Find where the given text appears and provide that cell's center as [X, Y] coordinate. 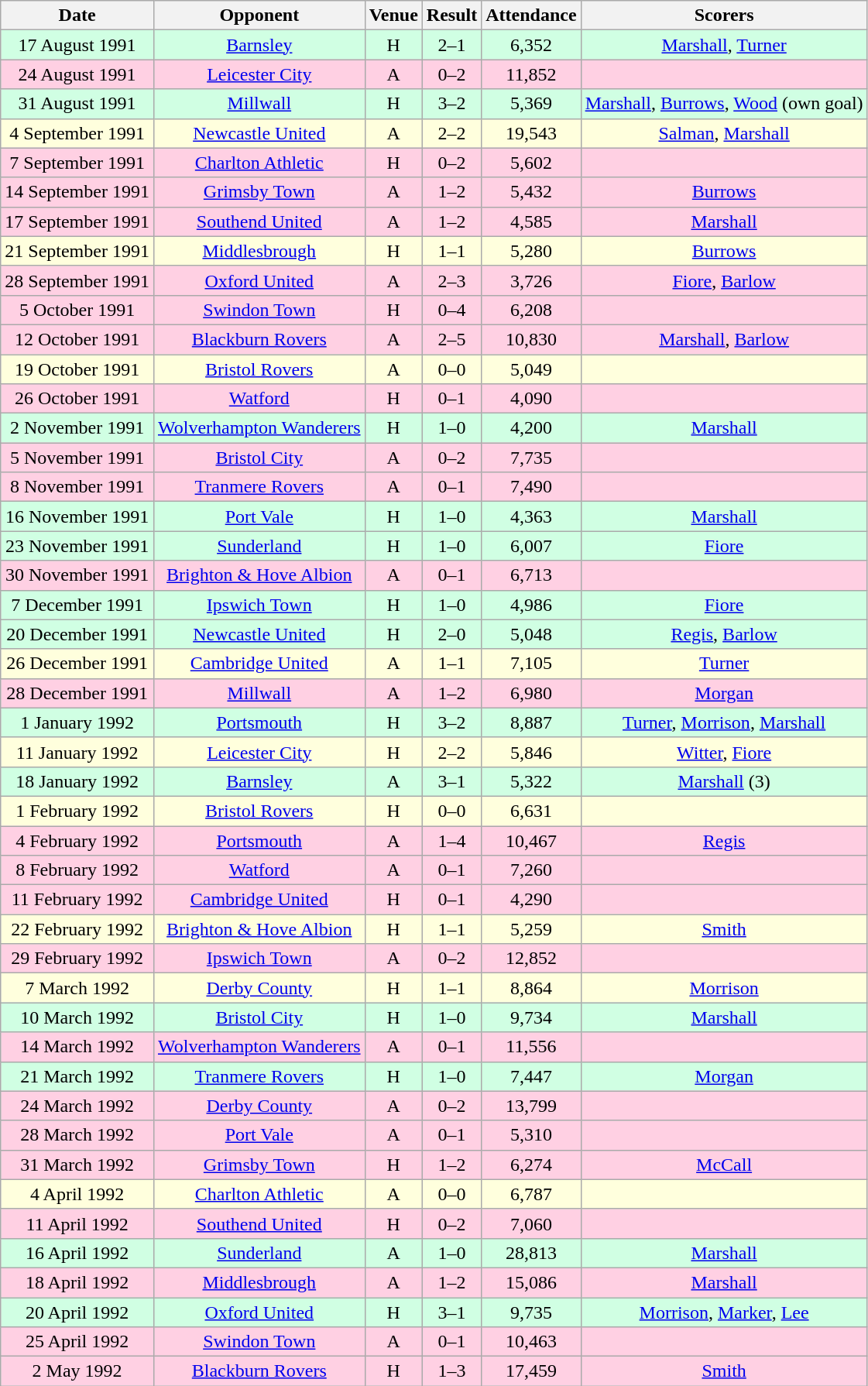
26 October 1991 [77, 399]
1 January 1992 [77, 722]
5,432 [531, 192]
Scorers [724, 15]
3,726 [531, 280]
McCall [724, 1165]
5,369 [531, 104]
21 March 1992 [77, 1076]
1 February 1992 [77, 811]
6,787 [531, 1194]
5,846 [531, 752]
20 April 1992 [77, 1312]
5 October 1991 [77, 310]
4,585 [531, 221]
8,864 [531, 988]
6,007 [531, 546]
4,986 [531, 605]
Turner, Morrison, Marshall [724, 722]
2–3 [451, 280]
22 February 1992 [77, 929]
4 April 1992 [77, 1194]
21 September 1991 [77, 251]
7,105 [531, 664]
20 December 1991 [77, 634]
6,631 [531, 811]
Marshall, Turner [724, 45]
30 November 1991 [77, 575]
17 September 1991 [77, 221]
16 November 1991 [77, 516]
Regis [724, 840]
17 August 1991 [77, 45]
13,799 [531, 1106]
4 February 1992 [77, 840]
10 March 1992 [77, 1017]
7,260 [531, 870]
Marshall (3) [724, 781]
5,602 [531, 163]
Venue [393, 15]
11 January 1992 [77, 752]
11 April 1992 [77, 1223]
Attendance [531, 15]
8,887 [531, 722]
6,980 [531, 693]
14 March 1992 [77, 1047]
9,735 [531, 1312]
7 March 1992 [77, 988]
Opponent [259, 15]
11 February 1992 [77, 900]
7,060 [531, 1223]
7 December 1991 [77, 605]
8 February 1992 [77, 870]
15,086 [531, 1282]
Witter, Fiore [724, 752]
8 November 1991 [77, 487]
26 December 1991 [77, 664]
5,259 [531, 929]
11,852 [531, 74]
31 August 1991 [77, 104]
12 October 1991 [77, 339]
Salman, Marshall [724, 133]
Fiore, Barlow [724, 280]
6,274 [531, 1165]
24 March 1992 [77, 1106]
19 October 1991 [77, 369]
16 April 1992 [77, 1253]
2–5 [451, 339]
5,049 [531, 369]
4 September 1991 [77, 133]
6,208 [531, 310]
5 November 1991 [77, 458]
2–1 [451, 45]
10,467 [531, 840]
18 April 1992 [77, 1282]
Result [451, 15]
Morrison [724, 988]
5,322 [531, 781]
0–4 [451, 310]
Morrison, Marker, Lee [724, 1312]
2 November 1991 [77, 428]
25 April 1992 [77, 1342]
11,556 [531, 1047]
17,459 [531, 1371]
31 March 1992 [77, 1165]
9,734 [531, 1017]
7,490 [531, 487]
7 September 1991 [77, 163]
23 November 1991 [77, 546]
4,290 [531, 900]
7,735 [531, 458]
Date [77, 15]
19,543 [531, 133]
1–4 [451, 840]
5,310 [531, 1135]
28,813 [531, 1253]
4,363 [531, 516]
24 August 1991 [77, 74]
6,352 [531, 45]
5,280 [531, 251]
4,090 [531, 399]
29 February 1992 [77, 959]
10,830 [531, 339]
4,200 [531, 428]
5,048 [531, 634]
Turner [724, 664]
6,713 [531, 575]
2 May 1992 [77, 1371]
1–3 [451, 1371]
Marshall, Barlow [724, 339]
10,463 [531, 1342]
28 December 1991 [77, 693]
28 September 1991 [77, 280]
7,447 [531, 1076]
Regis, Barlow [724, 634]
18 January 1992 [77, 781]
Marshall, Burrows, Wood (own goal) [724, 104]
14 September 1991 [77, 192]
12,852 [531, 959]
28 March 1992 [77, 1135]
2–0 [451, 634]
